For the text-containing cell, return its midpoint in [x, y] coordinate format. 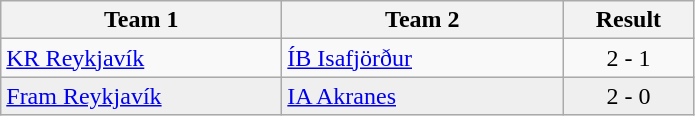
2 - 0 [628, 96]
IA Akranes [422, 96]
KR Reykjavík [142, 58]
ÍB Isafjörður [422, 58]
2 - 1 [628, 58]
Fram Reykjavík [142, 96]
Result [628, 20]
Team 1 [142, 20]
Team 2 [422, 20]
